Locate the cell with the specified text and output its (X, Y) center coordinate. 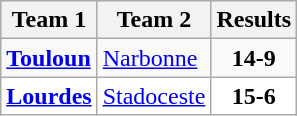
Stadoceste (154, 96)
Narbonne (154, 58)
14-9 (254, 58)
Lourdes (49, 96)
15-6 (254, 96)
Results (254, 20)
Team 2 (154, 20)
Touloun (49, 58)
Team 1 (49, 20)
